Search for the cell housing the specified text and yield its (X, Y) center coordinate. 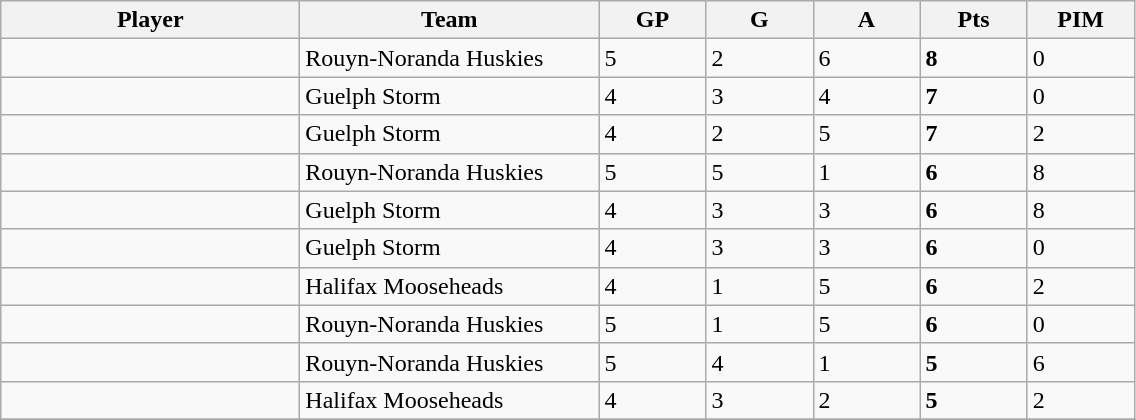
GP (652, 20)
A (866, 20)
G (760, 20)
Player (150, 20)
PIM (1080, 20)
Team (450, 20)
Pts (974, 20)
